Extract the (x, y) coordinate from the center of the cell holding the provided text.  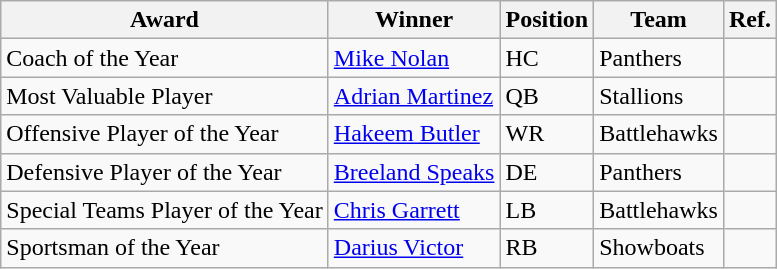
QB (547, 96)
Breeland Speaks (414, 172)
Adrian Martinez (414, 96)
Award (165, 20)
Offensive Player of the Year (165, 134)
Sportsman of the Year (165, 248)
Position (547, 20)
HC (547, 58)
Coach of the Year (165, 58)
Stallions (659, 96)
Winner (414, 20)
LB (547, 210)
Most Valuable Player (165, 96)
RB (547, 248)
Special Teams Player of the Year (165, 210)
Ref. (750, 20)
Chris Garrett (414, 210)
Defensive Player of the Year (165, 172)
Darius Victor (414, 248)
Showboats (659, 248)
DE (547, 172)
Team (659, 20)
Mike Nolan (414, 58)
WR (547, 134)
Hakeem Butler (414, 134)
